For the text-containing cell, return its midpoint in (X, Y) coordinate format. 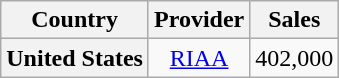
United States (75, 58)
Provider (198, 20)
Sales (294, 20)
RIAA (198, 58)
402,000 (294, 58)
Country (75, 20)
